From the cell containing the given text, extract its center point as [X, Y] coordinate. 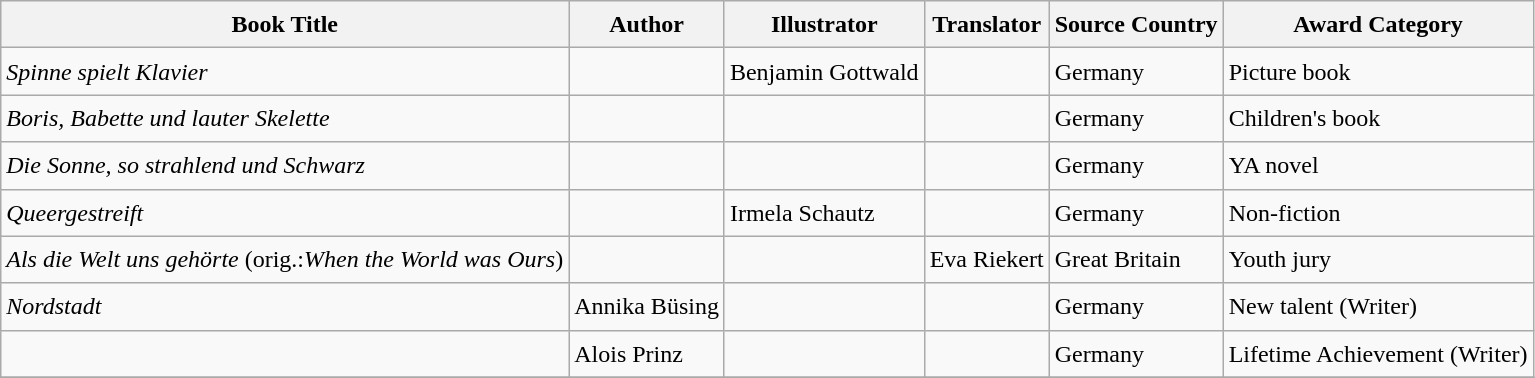
Picture book [1378, 72]
Eva Riekert [986, 260]
Translator [986, 24]
YA novel [1378, 166]
Boris, Babette und lauter Skelette [285, 118]
Alois Prinz [647, 354]
Award Category [1378, 24]
Source Country [1136, 24]
Author [647, 24]
Great Britain [1136, 260]
Die Sonne, so strahlend und Schwarz [285, 166]
Als die Welt uns gehörte (orig.:When the World was Ours) [285, 260]
Benjamin Gottwald [824, 72]
Non-fiction [1378, 212]
Lifetime Achievement (Writer) [1378, 354]
Children's book [1378, 118]
Irmela Schautz [824, 212]
Spinne spielt Klavier [285, 72]
Book Title [285, 24]
Illustrator [824, 24]
Youth jury [1378, 260]
Queergestreift [285, 212]
Annika Büsing [647, 306]
Nordstadt [285, 306]
New talent (Writer) [1378, 306]
